Search for the cell housing the specified text and yield its (x, y) center coordinate. 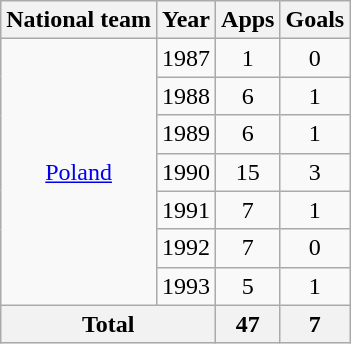
1987 (186, 58)
3 (315, 172)
National team (79, 20)
Year (186, 20)
Goals (315, 20)
1990 (186, 172)
Poland (79, 172)
Total (108, 324)
15 (248, 172)
1992 (186, 248)
5 (248, 286)
47 (248, 324)
Apps (248, 20)
1988 (186, 96)
1989 (186, 134)
1991 (186, 210)
1993 (186, 286)
